Extract the [x, y] coordinate from the center of the cell holding the provided text.  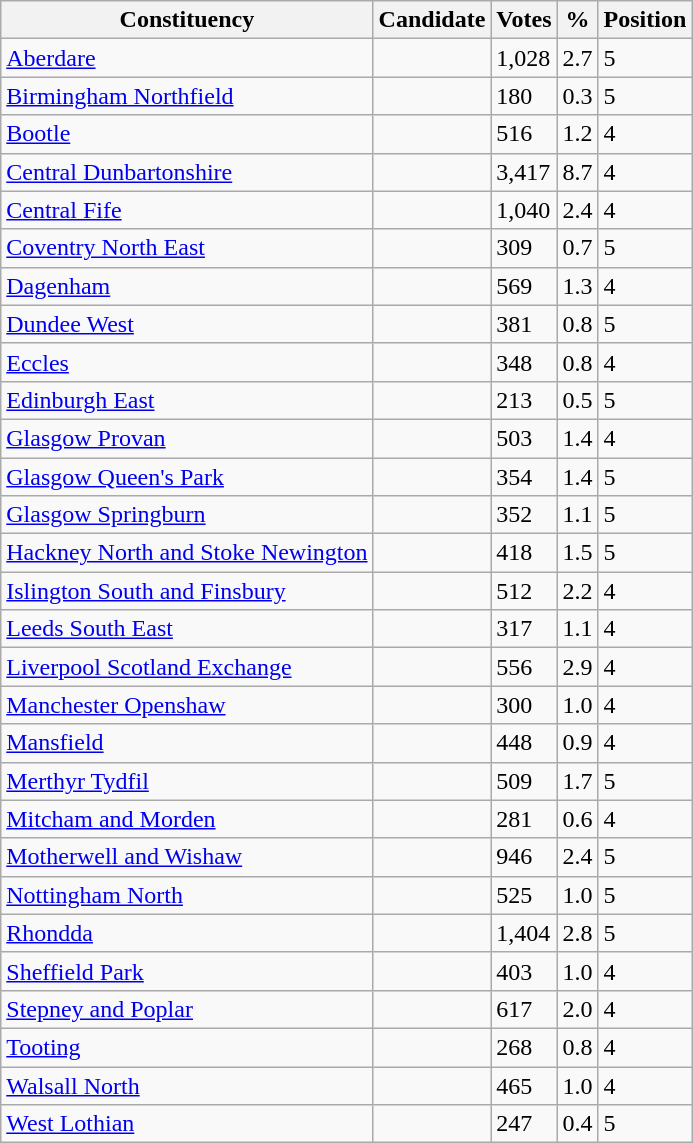
2.9 [578, 667]
Dagenham [187, 286]
1.5 [578, 553]
Constituency [187, 20]
Central Fife [187, 210]
268 [524, 1047]
Mansfield [187, 743]
512 [524, 591]
Eccles [187, 362]
Position [645, 20]
Stepney and Poplar [187, 1009]
Tooting [187, 1047]
354 [524, 477]
1,040 [524, 210]
Coventry North East [187, 248]
Candidate [432, 20]
2.8 [578, 933]
Votes [524, 20]
317 [524, 629]
8.7 [578, 172]
403 [524, 971]
352 [524, 515]
1,028 [524, 58]
% [578, 20]
Manchester Openshaw [187, 705]
617 [524, 1009]
503 [524, 438]
Motherwell and Wishaw [187, 857]
Edinburgh East [187, 400]
Sheffield Park [187, 971]
Leeds South East [187, 629]
Glasgow Provan [187, 438]
281 [524, 819]
1.2 [578, 134]
465 [524, 1085]
0.4 [578, 1124]
Glasgow Queen's Park [187, 477]
516 [524, 134]
418 [524, 553]
Nottingham North [187, 895]
509 [524, 781]
213 [524, 400]
525 [524, 895]
381 [524, 324]
Islington South and Finsbury [187, 591]
West Lothian [187, 1124]
Mitcham and Morden [187, 819]
448 [524, 743]
348 [524, 362]
0.3 [578, 96]
1.3 [578, 286]
Rhondda [187, 933]
Central Dunbartonshire [187, 172]
180 [524, 96]
Bootle [187, 134]
0.7 [578, 248]
Birmingham Northfield [187, 96]
946 [524, 857]
2.7 [578, 58]
569 [524, 286]
Glasgow Springburn [187, 515]
0.5 [578, 400]
309 [524, 248]
2.0 [578, 1009]
Dundee West [187, 324]
247 [524, 1124]
1,404 [524, 933]
Hackney North and Stoke Newington [187, 553]
Aberdare [187, 58]
0.6 [578, 819]
3,417 [524, 172]
2.2 [578, 591]
300 [524, 705]
0.9 [578, 743]
Liverpool Scotland Exchange [187, 667]
1.7 [578, 781]
556 [524, 667]
Merthyr Tydfil [187, 781]
Walsall North [187, 1085]
